Detect which cell encompasses the target text, then output its [X, Y] center coordinate. 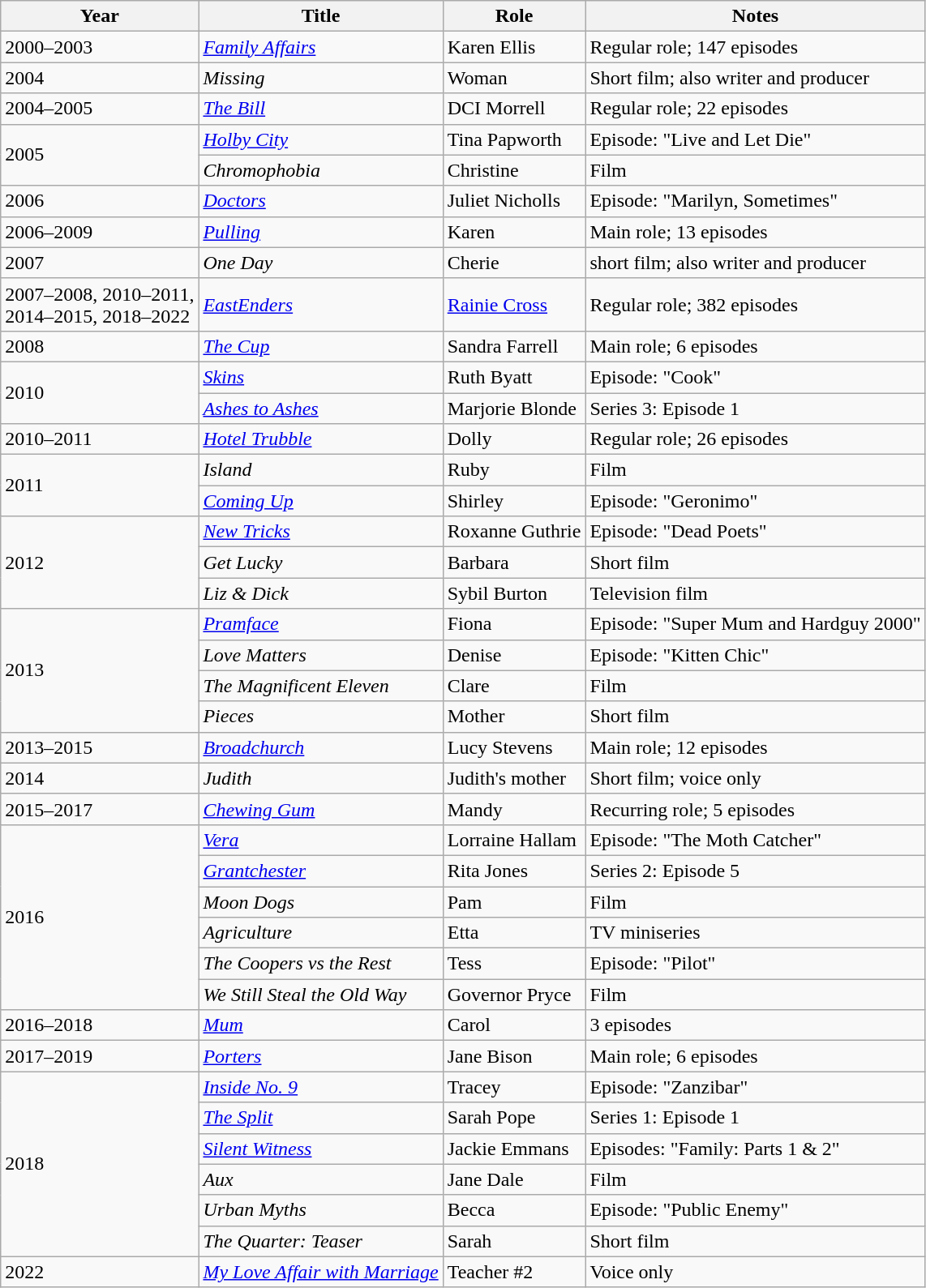
Episode: "Cook" [756, 377]
Mandy [514, 809]
The Magnificent Eleven [321, 686]
My Love Affair with Marriage [321, 1272]
Judith's mother [514, 778]
Television film [756, 593]
Voice only [756, 1272]
2007 [100, 263]
Series 2: Episode 5 [756, 871]
Broadchurch [321, 747]
Lucy Stevens [514, 747]
Doctors [321, 201]
Series 1: Episode 1 [756, 1118]
Ruby [514, 470]
Porters [321, 1056]
2004–2005 [100, 109]
Sarah [514, 1241]
Episode: "Live and Let Die" [756, 139]
New Tricks [321, 532]
Series 3: Episode 1 [756, 408]
2013–2015 [100, 747]
Governor Pryce [514, 995]
Christine [514, 170]
2005 [100, 155]
Inside No. 9 [321, 1087]
Tess [514, 964]
Short film; voice only [756, 778]
Pieces [321, 717]
Regular role; 22 episodes [756, 109]
Title [321, 16]
Year [100, 16]
Episode: "Pilot" [756, 964]
Sandra Farrell [514, 346]
Holby City [321, 139]
Grantchester [321, 871]
TV miniseries [756, 933]
Regular role; 147 episodes [756, 47]
2004 [100, 78]
Moon Dogs [321, 902]
Jane Bison [514, 1056]
Vera [321, 840]
Silent Witness [321, 1149]
Episode: "Marilyn, Sometimes" [756, 201]
Recurring role; 5 episodes [756, 809]
Karen Ellis [514, 47]
Chromophobia [321, 170]
3 episodes [756, 1025]
Fiona [514, 624]
Carol [514, 1025]
Becca [514, 1210]
2016–2018 [100, 1025]
2006 [100, 201]
Notes [756, 16]
Short film; also writer and producer [756, 78]
Etta [514, 933]
2011 [100, 486]
2015–2017 [100, 809]
Mum [321, 1025]
Barbara [514, 563]
Episode: "Dead Poets" [756, 532]
Agriculture [321, 933]
Marjorie Blonde [514, 408]
The Coopers vs the Rest [321, 964]
Teacher #2 [514, 1272]
Coming Up [321, 501]
Rainie Cross [514, 305]
Get Lucky [321, 563]
Family Affairs [321, 47]
Ashes to Ashes [321, 408]
The Cup [321, 346]
Episode: "Kitten Chic" [756, 655]
Mother [514, 717]
Episode: "Geronimo" [756, 501]
Sarah Pope [514, 1118]
2007–2008, 2010–2011,2014–2015, 2018–2022 [100, 305]
One Day [321, 263]
Regular role; 26 episodes [756, 439]
Love Matters [321, 655]
Regular role; 382 episodes [756, 305]
Episode: "Zanzibar" [756, 1087]
Tina Papworth [514, 139]
2008 [100, 346]
Judith [321, 778]
Shirley [514, 501]
Juliet Nicholls [514, 201]
2010 [100, 392]
Liz & Dick [321, 593]
DCI Morrell [514, 109]
Woman [514, 78]
2012 [100, 563]
Episode: "Super Mum and Hardguy 2000" [756, 624]
The Bill [321, 109]
Rita Jones [514, 871]
Main role; 13 episodes [756, 232]
2010–2011 [100, 439]
Tracey [514, 1087]
EastEnders [321, 305]
Role [514, 16]
Hotel Trubble [321, 439]
Pramface [321, 624]
2013 [100, 670]
2014 [100, 778]
Sybil Burton [514, 593]
Dolly [514, 439]
Urban Myths [321, 1210]
We Still Steal the Old Way [321, 995]
Karen [514, 232]
2018 [100, 1164]
Jane Dale [514, 1179]
Roxanne Guthrie [514, 532]
short film; also writer and producer [756, 263]
Clare [514, 686]
Cherie [514, 263]
Pulling [321, 232]
The Quarter: Teaser [321, 1241]
Denise [514, 655]
2016 [100, 917]
Skins [321, 377]
Episode: "The Moth Catcher" [756, 840]
2006–2009 [100, 232]
The Split [321, 1118]
Chewing Gum [321, 809]
2022 [100, 1272]
Island [321, 470]
Main role; 12 episodes [756, 747]
Episodes: "Family: Parts 1 & 2" [756, 1149]
Ruth Byatt [514, 377]
2000–2003 [100, 47]
Lorraine Hallam [514, 840]
Pam [514, 902]
Episode: "Public Enemy" [756, 1210]
Missing [321, 78]
Aux [321, 1179]
Jackie Emmans [514, 1149]
2017–2019 [100, 1056]
